Find where the given text appears and provide that cell's center as [x, y] coordinate. 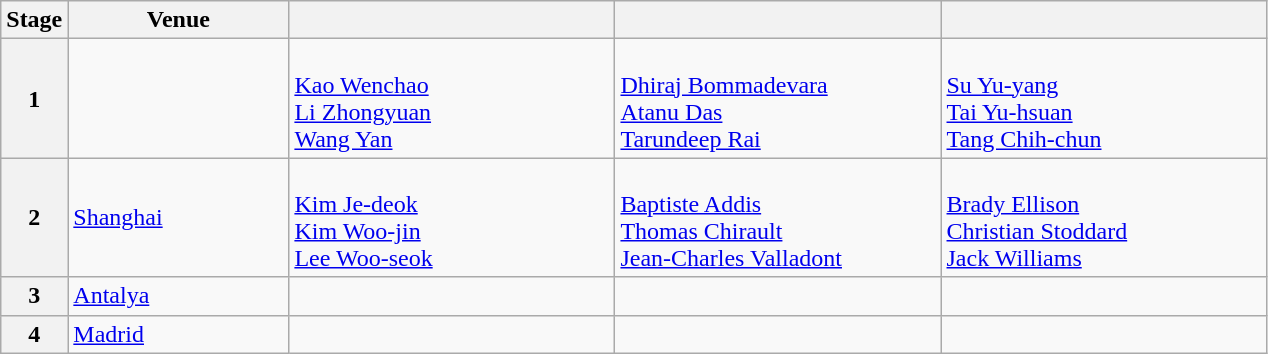
Antalya [178, 296]
Madrid [178, 334]
Kao Wenchao Li Zhongyuan Wang Yan [452, 98]
2 [34, 218]
Venue [178, 20]
Brady Ellison Christian Stoddard Jack Williams [1104, 218]
Su Yu-yang Tai Yu-hsuan Tang Chih-chun [1104, 98]
Shanghai [178, 218]
Stage [34, 20]
3 [34, 296]
Kim Je-deok Kim Woo-jin Lee Woo-seok [452, 218]
4 [34, 334]
1 [34, 98]
Dhiraj Bommadevara Atanu Das Tarundeep Rai [778, 98]
Baptiste Addis Thomas Chirault Jean-Charles Valladont [778, 218]
